Find where the given text appears and provide that cell's center as (x, y) coordinate. 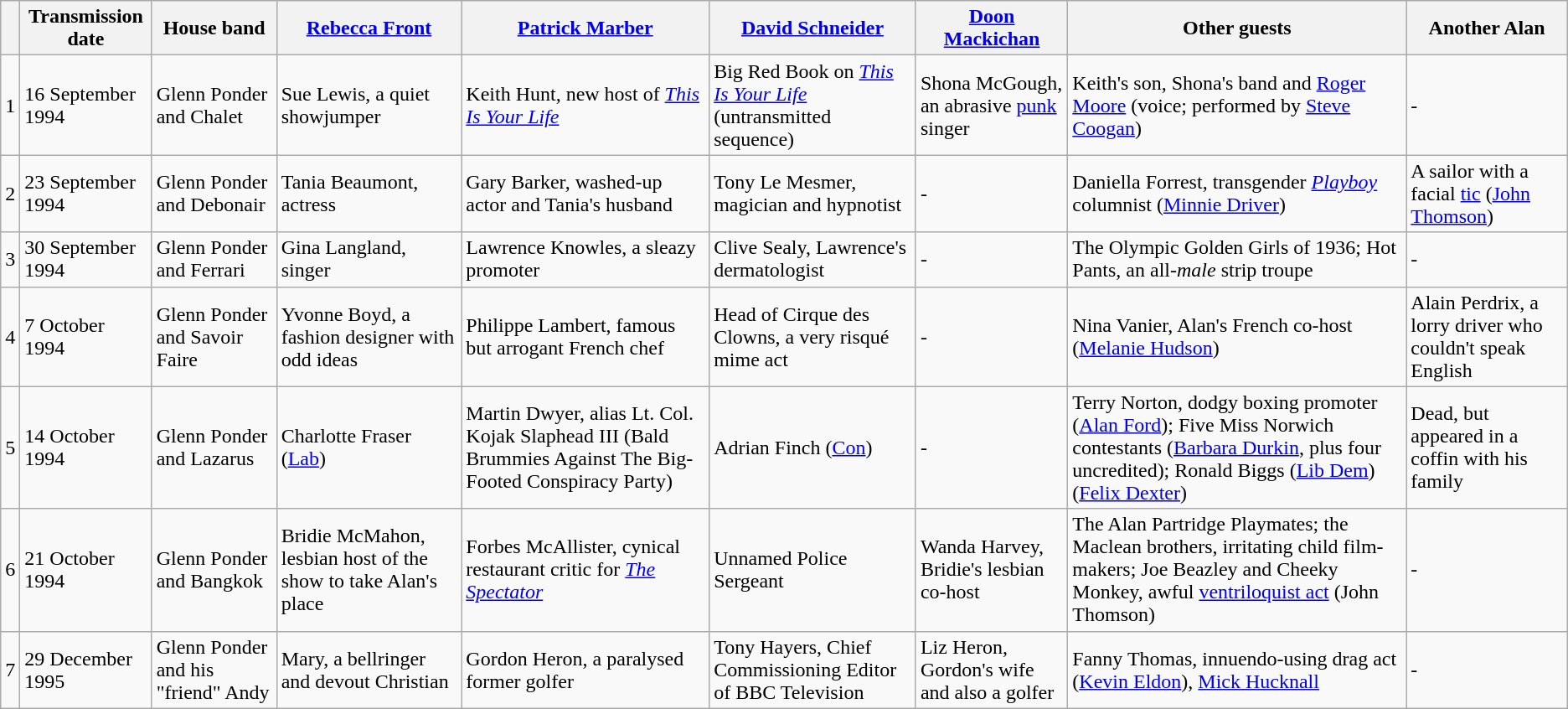
Other guests (1237, 28)
30 September 1994 (85, 260)
23 September 1994 (85, 194)
Daniella Forrest, transgender Playboy columnist (Minnie Driver) (1237, 194)
Yvonne Boyd, a fashion designer with odd ideas (369, 337)
Mary, a bellringer and devout Christian (369, 670)
4 (10, 337)
Martin Dwyer, alias Lt. Col. Kojak Slaphead III (Bald Brummies Against The Big-Footed Conspiracy Party) (585, 448)
2 (10, 194)
6 (10, 570)
3 (10, 260)
Liz Heron, Gordon's wife and also a golfer (992, 670)
Alain Perdrix, a lorry driver who couldn't speak English (1487, 337)
Keith Hunt, new host of This Is Your Life (585, 106)
14 October 1994 (85, 448)
Clive Sealy, Lawrence's dermatologist (812, 260)
Head of Cirque des Clowns, a very risqué mime act (812, 337)
Glenn Ponder and Chalet (214, 106)
Transmission date (85, 28)
Fanny Thomas, innuendo-using drag act (Kevin Eldon), Mick Hucknall (1237, 670)
21 October 1994 (85, 570)
Forbes McAllister, cynical restaurant critic for The Spectator (585, 570)
16 September 1994 (85, 106)
1 (10, 106)
David Schneider (812, 28)
Rebecca Front (369, 28)
Unnamed Police Sergeant (812, 570)
Shona McGough, an abrasive punk singer (992, 106)
Doon Mackichan (992, 28)
Keith's son, Shona's band and Roger Moore (voice; performed by Steve Coogan) (1237, 106)
Glenn Ponder and Lazarus (214, 448)
Sue Lewis, a quiet showjumper (369, 106)
Patrick Marber (585, 28)
Big Red Book on This Is Your Life (untransmitted sequence) (812, 106)
Tony Hayers, Chief Commissioning Editor of BBC Television (812, 670)
Glenn Ponder and Debonair (214, 194)
Dead, but appeared in a coffin with his family (1487, 448)
Wanda Harvey, Bridie's lesbian co-host (992, 570)
7 October 1994 (85, 337)
Another Alan (1487, 28)
Philippe Lambert, famous but arrogant French chef (585, 337)
5 (10, 448)
House band (214, 28)
A sailor with a facial tic (John Thomson) (1487, 194)
The Olympic Golden Girls of 1936; Hot Pants, an all-male strip troupe (1237, 260)
Bridie McMahon, lesbian host of the show to take Alan's place (369, 570)
Gary Barker, washed-up actor and Tania's husband (585, 194)
Adrian Finch (Con) (812, 448)
Glenn Ponder and Ferrari (214, 260)
Gordon Heron, a paralysed former golfer (585, 670)
Glenn Ponder and his "friend" Andy (214, 670)
Charlotte Fraser (Lab) (369, 448)
29 December 1995 (85, 670)
Glenn Ponder and Bangkok (214, 570)
Tania Beaumont, actress (369, 194)
Lawrence Knowles, a sleazy promoter (585, 260)
Nina Vanier, Alan's French co-host (Melanie Hudson) (1237, 337)
Glenn Ponder and Savoir Faire (214, 337)
Tony Le Mesmer, magician and hypnotist (812, 194)
Gina Langland, singer (369, 260)
7 (10, 670)
